Return the [X, Y] coordinate for the center point of the cell that contains the specified text.  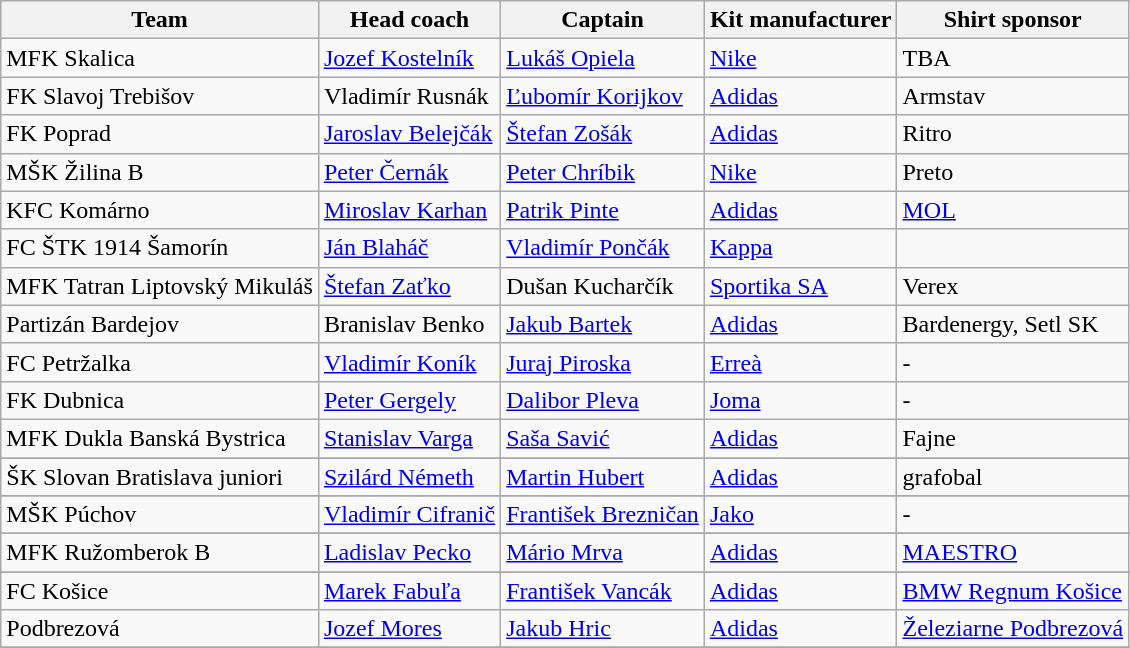
Preto [1013, 172]
FK Poprad [160, 134]
Marek Fabuľa [409, 591]
FK Slavoj Trebišov [160, 96]
Vladimír Rusnák [409, 96]
Kit manufacturer [800, 20]
Head coach [409, 20]
MFK Skalica [160, 58]
BMW Regnum Košice [1013, 591]
MOL [1013, 210]
Dalibor Pleva [603, 400]
KFC Komárno [160, 210]
FC Košice [160, 591]
Jozef Mores [409, 629]
grafobal [1013, 477]
Armstav [1013, 96]
Lukáš Opiela [603, 58]
Peter Gergely [409, 400]
MŠK Púchov [160, 515]
František Vancák [603, 591]
Ľubomír Korijkov [603, 96]
Jako [800, 515]
MŠK Žilina B [160, 172]
Joma [800, 400]
Captain [603, 20]
FC Petržalka [160, 362]
Saša Savić [603, 438]
František Brezničan [603, 515]
Stanislav Varga [409, 438]
Sportika SA [800, 286]
MFK Ružomberok B [160, 553]
Verex [1013, 286]
Bardenergy, Setl SK [1013, 324]
Dušan Kucharčík [603, 286]
Ladislav Pecko [409, 553]
FK Dubnica [160, 400]
Martin Hubert [603, 477]
Kappa [800, 248]
Juraj Piroska [603, 362]
Vladimír Cifranič [409, 515]
Ritro [1013, 134]
Vladimír Pončák [603, 248]
MFK Tatran Liptovský Mikuláš [160, 286]
Štefan Zošák [603, 134]
Jozef Kostelník [409, 58]
Miroslav Karhan [409, 210]
Peter Chríbik [603, 172]
Jaroslav Belejčák [409, 134]
Podbrezová [160, 629]
Branislav Benko [409, 324]
Patrik Pinte [603, 210]
Peter Černák [409, 172]
FC ŠTK 1914 Šamorín [160, 248]
ŠK Slovan Bratislava juniori [160, 477]
MFK Dukla Banská Bystrica [160, 438]
Vladimír Koník [409, 362]
Erreà [800, 362]
Jakub Bartek [603, 324]
Ján Blaháč [409, 248]
Jakub Hric [603, 629]
Shirt sponsor [1013, 20]
Fajne [1013, 438]
Mário Mrva [603, 553]
Team [160, 20]
Štefan Zaťko [409, 286]
TBA [1013, 58]
MAESTRO [1013, 553]
Železiarne Podbrezová [1013, 629]
Szilárd Németh [409, 477]
Partizán Bardejov [160, 324]
